Output the [x, y] coordinate of the center of the cell containing the given text.  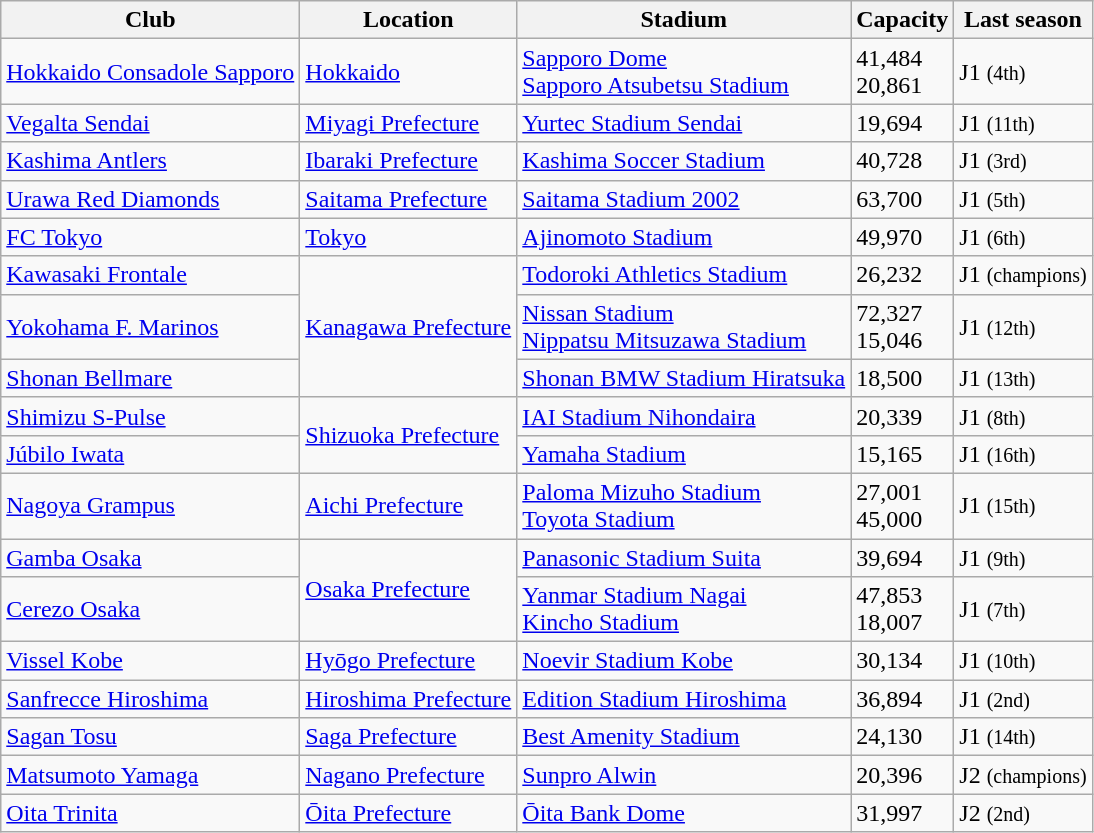
36,894 [902, 699]
47,853 18,007 [902, 610]
J1 (14th) [1023, 737]
72,327 15,046 [902, 326]
27,001 45,000 [902, 506]
Hyōgo Prefecture [408, 661]
Todoroki Athletics Stadium [684, 275]
Capacity [902, 20]
J1 (12th) [1023, 326]
Location [408, 20]
18,500 [902, 378]
Sagan Tosu [150, 737]
Hiroshima Prefecture [408, 699]
Yurtec Stadium Sendai [684, 123]
Nagano Prefecture [408, 775]
J1 (2nd) [1023, 699]
39,694 [902, 557]
Vegalta Sendai [150, 123]
30,134 [902, 661]
Yokohama F. Marinos [150, 326]
Nissan Stadium Nippatsu Mitsuzawa Stadium [684, 326]
15,165 [902, 454]
Noevir Stadium Kobe [684, 661]
J1 (11th) [1023, 123]
Kashima Antlers [150, 161]
Sanfrecce Hiroshima [150, 699]
J1 (6th) [1023, 237]
20,339 [902, 416]
Aichi Prefecture [408, 506]
Kanagawa Prefecture [408, 326]
Shizuoka Prefecture [408, 435]
Shimizu S-Pulse [150, 416]
Sapporo Dome Sapporo Atsubetsu Stadium [684, 72]
Stadium [684, 20]
J1 (7th) [1023, 610]
Tokyo [408, 237]
Gamba Osaka [150, 557]
Ibaraki Prefecture [408, 161]
Yamaha Stadium [684, 454]
J1 (5th) [1023, 199]
Ajinomoto Stadium [684, 237]
J1 (10th) [1023, 661]
Ōita Prefecture [408, 813]
Shonan BMW Stadium Hiratsuka [684, 378]
Best Amenity Stadium [684, 737]
Matsumoto Yamaga [150, 775]
Sunpro Alwin [684, 775]
J1 (champions) [1023, 275]
J2 (2nd) [1023, 813]
26,232 [902, 275]
Edition Stadium Hiroshima [684, 699]
J1 (8th) [1023, 416]
J1 (16th) [1023, 454]
Osaka Prefecture [408, 590]
Shonan Bellmare [150, 378]
Saga Prefecture [408, 737]
40,728 [902, 161]
20,396 [902, 775]
Miyagi Prefecture [408, 123]
Urawa Red Diamonds [150, 199]
41,484 20,861 [902, 72]
31,997 [902, 813]
Club [150, 20]
FC Tokyo [150, 237]
Ōita Bank Dome [684, 813]
Saitama Stadium 2002 [684, 199]
Oita Trinita [150, 813]
19,694 [902, 123]
Júbilo Iwata [150, 454]
24,130 [902, 737]
J1 (13th) [1023, 378]
Panasonic Stadium Suita [684, 557]
Cerezo Osaka [150, 610]
Vissel Kobe [150, 661]
Kashima Soccer Stadium [684, 161]
Saitama Prefecture [408, 199]
Paloma Mizuho Stadium Toyota Stadium [684, 506]
Hokkaido Consadole Sapporo [150, 72]
Hokkaido [408, 72]
Last season [1023, 20]
Yanmar Stadium Nagai Kincho Stadium [684, 610]
Kawasaki Frontale [150, 275]
J1 (9th) [1023, 557]
J1 (15th) [1023, 506]
J2 (champions) [1023, 775]
Nagoya Grampus [150, 506]
J1 (4th) [1023, 72]
63,700 [902, 199]
J1 (3rd) [1023, 161]
49,970 [902, 237]
IAI Stadium Nihondaira [684, 416]
